Extract the [x, y] coordinate from the center of the cell holding the provided text.  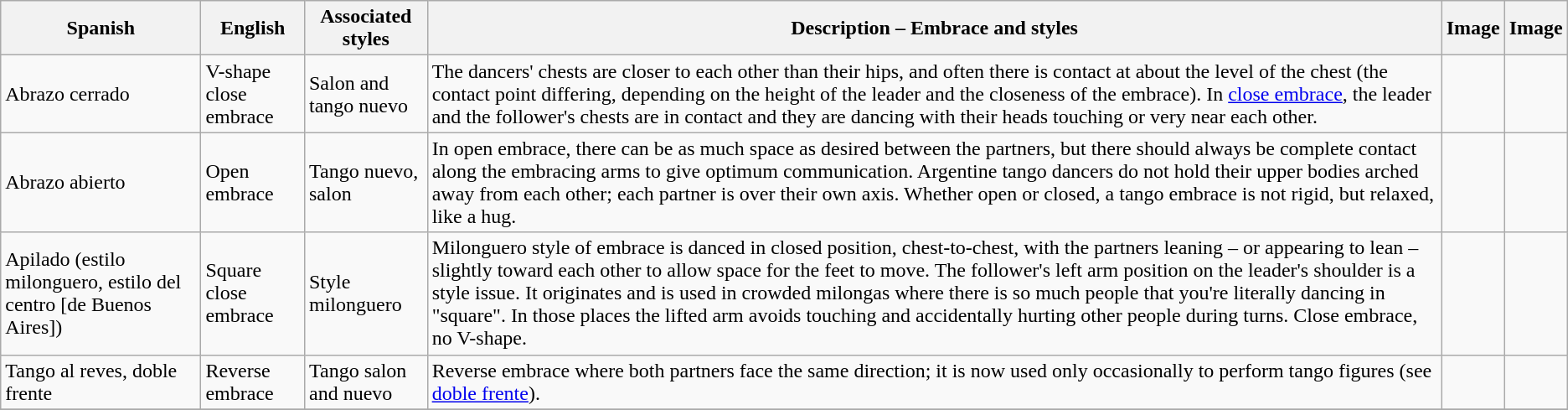
Abrazo cerrado [101, 94]
V-shape close embrace [253, 94]
Tango nuevo, salon [365, 183]
English [253, 29]
Reverse embrace where both partners face the same direction; it is now used only occasionally to perform tango figures (see doble frente). [935, 382]
Salon and tango nuevo [365, 94]
Open embrace [253, 183]
Square close embrace [253, 293]
Style milonguero [365, 293]
Reverse embrace [253, 382]
Abrazo abierto [101, 183]
Tango al reves, doble frente [101, 382]
Apilado (estilo milonguero, estilo del centro [de Buenos Aires]) [101, 293]
Description – Embrace and styles [935, 29]
Spanish [101, 29]
Associated styles [365, 29]
Tango salon and nuevo [365, 382]
